Detect which cell encompasses the target text, then output its (x, y) center coordinate. 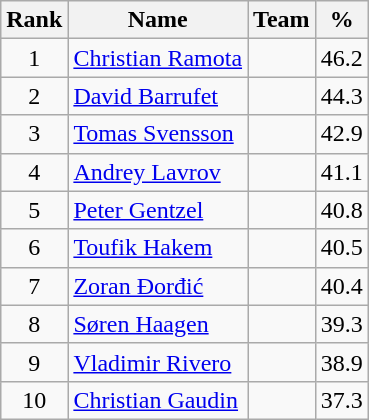
6 (34, 248)
4 (34, 172)
Christian Ramota (158, 58)
Peter Gentzel (158, 210)
9 (34, 362)
37.3 (342, 400)
Zoran Đorđić (158, 286)
Tomas Svensson (158, 134)
42.9 (342, 134)
7 (34, 286)
44.3 (342, 96)
40.4 (342, 286)
2 (34, 96)
Toufik Hakem (158, 248)
39.3 (342, 324)
8 (34, 324)
Søren Haagen (158, 324)
Name (158, 20)
1 (34, 58)
David Barrufet (158, 96)
Andrey Lavrov (158, 172)
38.9 (342, 362)
10 (34, 400)
46.2 (342, 58)
Rank (34, 20)
Vladimir Rivero (158, 362)
Christian Gaudin (158, 400)
40.5 (342, 248)
5 (34, 210)
3 (34, 134)
40.8 (342, 210)
% (342, 20)
Team (282, 20)
41.1 (342, 172)
